Output the (x, y) coordinate of the center of the cell containing the given text.  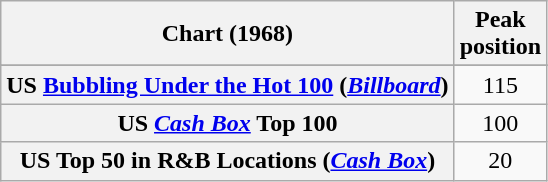
20 (500, 161)
US Top 50 in R&B Locations (Cash Box) (228, 161)
100 (500, 123)
US Bubbling Under the Hot 100 (Billboard) (228, 85)
115 (500, 85)
Chart (1968) (228, 34)
Peakposition (500, 34)
US Cash Box Top 100 (228, 123)
